Identify which cell holds the provided text, then report its (x, y) central coordinate. 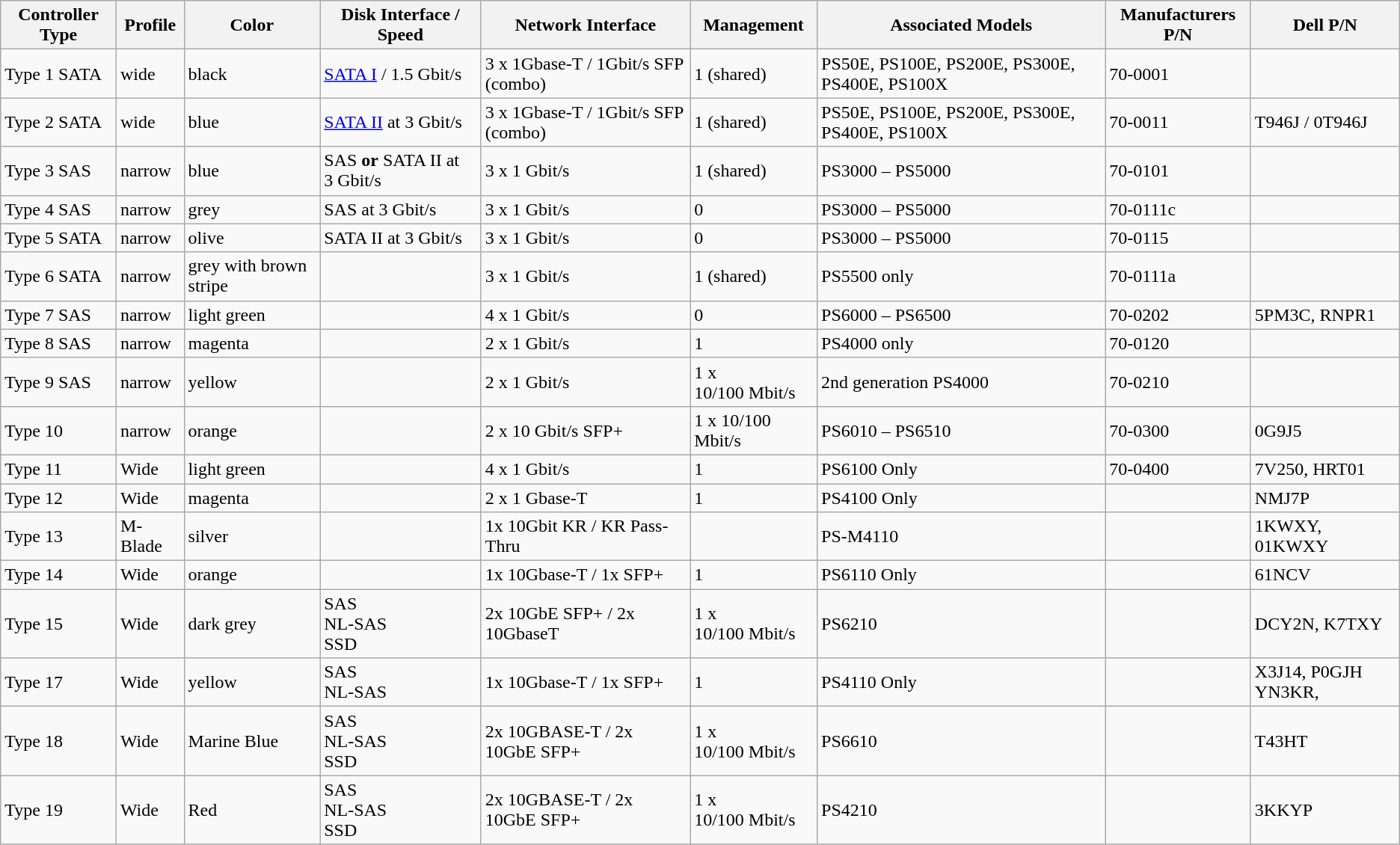
SAS or SATA II at 3 Gbit/s (401, 170)
70-0300 (1178, 431)
2 x 10 Gbit/s SFP+ (585, 431)
2nd generation PS4000 (962, 381)
70-0120 (1178, 343)
grey with brown stripe (252, 277)
Controller Type (58, 25)
NMJ7P (1325, 497)
black (252, 73)
1KWXY, 01KWXY (1325, 537)
Red (252, 810)
PS4100 Only (962, 497)
Type 9 SAS (58, 381)
7V250, HRT01 (1325, 469)
Type 10 (58, 431)
dark grey (252, 624)
PS6010 – PS6510 (962, 431)
Type 1 SATA (58, 73)
70-0001 (1178, 73)
Type 8 SAS (58, 343)
PS4210 (962, 810)
Profile (150, 25)
Type 4 SAS (58, 209)
5PM3C, RNPR1 (1325, 315)
0G9J5 (1325, 431)
PS-M4110 (962, 537)
T43HT (1325, 741)
Type 13 (58, 537)
Type 17 (58, 682)
Network Interface (585, 25)
silver (252, 537)
PS4110 Only (962, 682)
Type 11 (58, 469)
1x 10Gbit KR / KR Pass-Thru (585, 537)
70-0011 (1178, 123)
Type 5 SATA (58, 238)
Type 18 (58, 741)
PS6110 Only (962, 575)
T946J / 0T946J (1325, 123)
70-0202 (1178, 315)
Type 6 SATA (58, 277)
Dell P/N (1325, 25)
70-0101 (1178, 170)
2 x 1 Gbase-T (585, 497)
61NCV (1325, 575)
Marine Blue (252, 741)
PS6610 (962, 741)
PS6210 (962, 624)
PS6100 Only (962, 469)
2x 10GbE SFP+ / 2x 10GbaseT (585, 624)
Type 12 (58, 497)
SAS at 3 Gbit/s (401, 209)
70-0111c (1178, 209)
X3J14, P0GJH YN3KR, (1325, 682)
3KKYP (1325, 810)
M-Blade (150, 537)
Type 7 SAS (58, 315)
70-0115 (1178, 238)
PS4000 only (962, 343)
Type 2 SATA (58, 123)
Manufacturers P/N (1178, 25)
Color (252, 25)
SATA I / 1.5 Gbit/s (401, 73)
70-0210 (1178, 381)
PS5500 only (962, 277)
Management (754, 25)
Type 3 SAS (58, 170)
Type 15 (58, 624)
SASNL-SAS (401, 682)
70-0111a (1178, 277)
Type 19 (58, 810)
Disk Interface / Speed (401, 25)
Type 14 (58, 575)
grey (252, 209)
70-0400 (1178, 469)
Associated Models (962, 25)
PS6000 – PS6500 (962, 315)
olive (252, 238)
DCY2N, K7TXY (1325, 624)
